Provide the (x, y) coordinate of the cell's center where the given text is located.  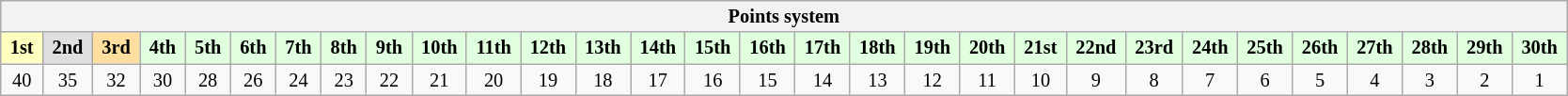
4th (163, 48)
7 (1210, 80)
35 (68, 80)
17th (823, 48)
19 (548, 80)
Points system (784, 16)
25th (1264, 48)
11 (987, 80)
18 (603, 80)
30th (1539, 48)
17 (658, 80)
1 (1539, 80)
5th (208, 48)
2nd (68, 48)
6th (253, 48)
5 (1320, 80)
12 (933, 80)
13 (877, 80)
26th (1320, 48)
23rd (1154, 48)
23 (344, 80)
3 (1430, 80)
18th (877, 48)
8th (344, 48)
21st (1040, 48)
32 (116, 80)
15 (767, 80)
1st (23, 48)
10th (439, 48)
20 (493, 80)
6 (1264, 80)
29th (1484, 48)
2 (1484, 80)
8 (1154, 80)
14 (823, 80)
13th (603, 48)
15th (713, 48)
30 (163, 80)
24th (1210, 48)
7th (298, 48)
22nd (1096, 48)
16 (713, 80)
28th (1430, 48)
10 (1040, 80)
28 (208, 80)
22 (389, 80)
27th (1374, 48)
11th (493, 48)
19th (933, 48)
20th (987, 48)
9 (1096, 80)
3rd (116, 48)
40 (23, 80)
16th (767, 48)
14th (658, 48)
24 (298, 80)
12th (548, 48)
21 (439, 80)
4 (1374, 80)
26 (253, 80)
9th (389, 48)
